Capture the cell that displays the provided text and extract its (x, y) central coordinate. 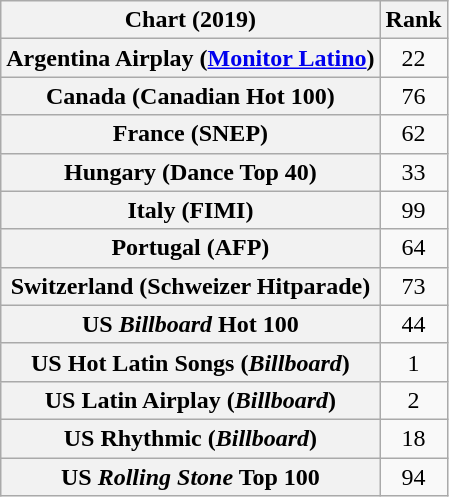
US Latin Airplay (Billboard) (190, 400)
94 (414, 477)
US Rhythmic (Billboard) (190, 438)
76 (414, 96)
64 (414, 248)
Portugal (AFP) (190, 248)
1 (414, 362)
Argentina Airplay (Monitor Latino) (190, 58)
73 (414, 286)
France (SNEP) (190, 134)
Italy (FIMI) (190, 210)
2 (414, 400)
33 (414, 172)
US Hot Latin Songs (Billboard) (190, 362)
Hungary (Dance Top 40) (190, 172)
18 (414, 438)
62 (414, 134)
Rank (414, 20)
US Rolling Stone Top 100 (190, 477)
Chart (2019) (190, 20)
Canada (Canadian Hot 100) (190, 96)
44 (414, 324)
Switzerland (Schweizer Hitparade) (190, 286)
US Billboard Hot 100 (190, 324)
99 (414, 210)
22 (414, 58)
